From the cell containing the given text, extract its center point as (x, y) coordinate. 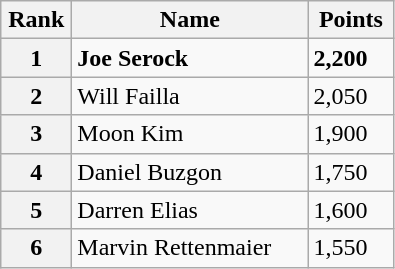
6 (36, 248)
2,200 (351, 58)
5 (36, 210)
1,600 (351, 210)
3 (36, 134)
Darren Elias (190, 210)
Joe Serock (190, 58)
2 (36, 96)
Marvin Rettenmaier (190, 248)
Will Failla (190, 96)
4 (36, 172)
1,750 (351, 172)
Points (351, 20)
Moon Kim (190, 134)
Name (190, 20)
2,050 (351, 96)
1,900 (351, 134)
1,550 (351, 248)
1 (36, 58)
Rank (36, 20)
Daniel Buzgon (190, 172)
